Locate the cell with the specified text and output its [X, Y] center coordinate. 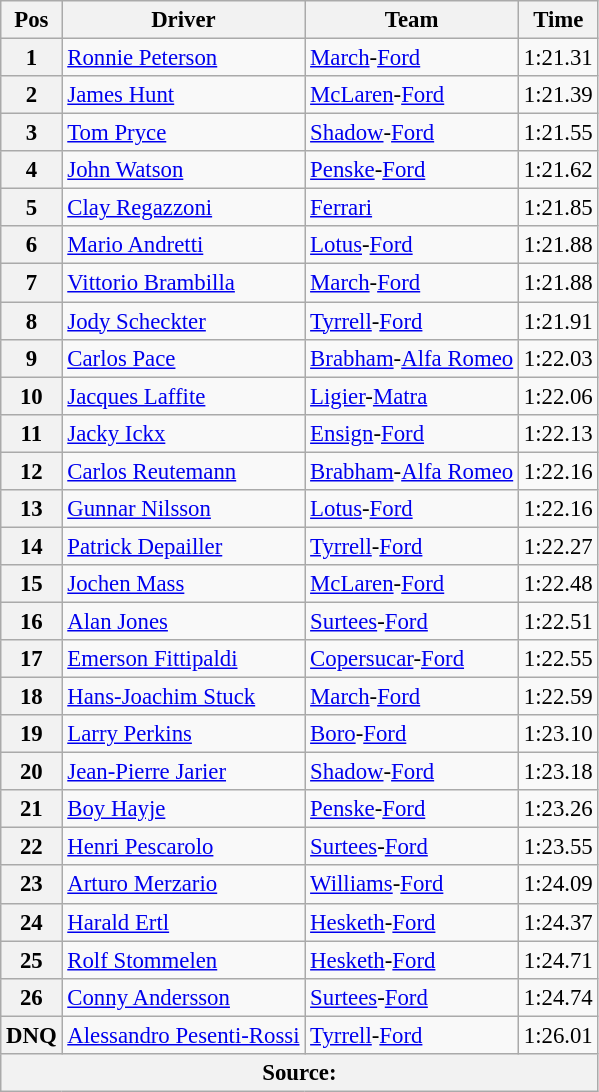
Copersucar-Ford [412, 659]
4 [32, 170]
Williams-Ford [412, 885]
Vittorio Brambilla [184, 283]
DNQ [32, 1035]
Harald Ertl [184, 922]
Ensign-Ford [412, 433]
Alan Jones [184, 621]
1:26.01 [558, 1035]
6 [32, 245]
Boy Hayje [184, 809]
Jacques Laffite [184, 396]
1:23.55 [558, 847]
1:21.91 [558, 321]
1:21.62 [558, 170]
1:22.27 [558, 546]
Carlos Pace [184, 358]
Jochen Mass [184, 584]
20 [32, 772]
1 [32, 58]
Time [558, 20]
8 [32, 321]
1:21.85 [558, 208]
9 [32, 358]
Emerson Fittipaldi [184, 659]
Jacky Ickx [184, 433]
25 [32, 960]
1:22.51 [558, 621]
Rolf Stommelen [184, 960]
Ligier-Matra [412, 396]
15 [32, 584]
Arturo Merzario [184, 885]
Tom Pryce [184, 133]
Conny Andersson [184, 997]
24 [32, 922]
12 [32, 471]
Source: [300, 1073]
1:24.37 [558, 922]
Clay Regazzoni [184, 208]
Alessandro Pesenti-Rossi [184, 1035]
1:22.48 [558, 584]
23 [32, 885]
1:24.74 [558, 997]
1:24.09 [558, 885]
1:22.03 [558, 358]
James Hunt [184, 95]
1:22.13 [558, 433]
Mario Andretti [184, 245]
7 [32, 283]
19 [32, 734]
Driver [184, 20]
21 [32, 809]
1:22.59 [558, 697]
3 [32, 133]
18 [32, 697]
1:23.10 [558, 734]
26 [32, 997]
1:22.06 [558, 396]
10 [32, 396]
1:23.26 [558, 809]
Gunnar Nilsson [184, 509]
Patrick Depailler [184, 546]
1:21.55 [558, 133]
Hans-Joachim Stuck [184, 697]
Team [412, 20]
Larry Perkins [184, 734]
1:23.18 [558, 772]
2 [32, 95]
1:24.71 [558, 960]
1:22.55 [558, 659]
11 [32, 433]
Ronnie Peterson [184, 58]
14 [32, 546]
1:21.39 [558, 95]
Ferrari [412, 208]
Jody Scheckter [184, 321]
Pos [32, 20]
Boro-Ford [412, 734]
Jean-Pierre Jarier [184, 772]
Henri Pescarolo [184, 847]
22 [32, 847]
13 [32, 509]
1:21.31 [558, 58]
17 [32, 659]
Carlos Reutemann [184, 471]
16 [32, 621]
5 [32, 208]
John Watson [184, 170]
